Return [X, Y] of the center of cell containing provided text 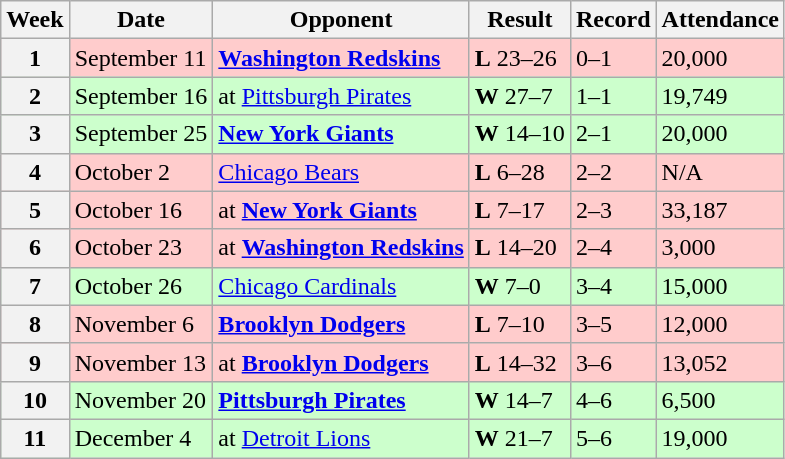
W 27–7 [520, 96]
11 [35, 438]
Result [520, 20]
33,187 [720, 210]
2–4 [613, 248]
November 13 [141, 362]
3–5 [613, 324]
10 [35, 400]
October 26 [141, 286]
Record [613, 20]
at New York Giants [341, 210]
L 6–28 [520, 172]
September 11 [141, 58]
Week [35, 20]
3–6 [613, 362]
Washington Redskins [341, 58]
Chicago Bears [341, 172]
19,749 [720, 96]
3 [35, 134]
0–1 [613, 58]
L 23–26 [520, 58]
15,000 [720, 286]
2 [35, 96]
October 2 [141, 172]
4–6 [613, 400]
November 20 [141, 400]
L 7–10 [520, 324]
October 16 [141, 210]
1 [35, 58]
Date [141, 20]
5 [35, 210]
W 14–10 [520, 134]
3–4 [613, 286]
L 7–17 [520, 210]
4 [35, 172]
at Washington Redskins [341, 248]
Chicago Cardinals [341, 286]
at Detroit Lions [341, 438]
L 14–20 [520, 248]
12,000 [720, 324]
1–1 [613, 96]
N/A [720, 172]
W 21–7 [520, 438]
Opponent [341, 20]
13,052 [720, 362]
October 23 [141, 248]
3,000 [720, 248]
W 14–7 [520, 400]
9 [35, 362]
2–1 [613, 134]
Pittsburgh Pirates [341, 400]
Brooklyn Dodgers [341, 324]
6,500 [720, 400]
8 [35, 324]
September 25 [141, 134]
December 4 [141, 438]
New York Giants [341, 134]
2–2 [613, 172]
at Pittsburgh Pirates [341, 96]
19,000 [720, 438]
November 6 [141, 324]
5–6 [613, 438]
7 [35, 286]
L 14–32 [520, 362]
W 7–0 [520, 286]
September 16 [141, 96]
at Brooklyn Dodgers [341, 362]
Attendance [720, 20]
6 [35, 248]
2–3 [613, 210]
